Output the (X, Y) coordinate of the center of the cell containing the given text.  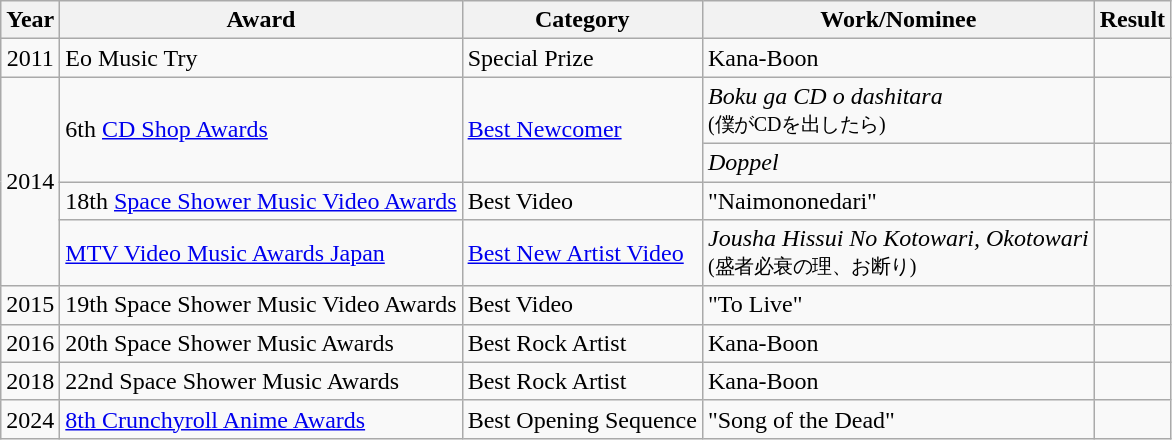
Special Prize (582, 58)
MTV Video Music Awards Japan (261, 254)
"Naimononedari" (898, 201)
Boku ga CD o dashitara (僕がCDを出したら) (898, 110)
2014 (30, 182)
2024 (30, 419)
8th Crunchyroll Anime Awards (261, 419)
22nd Space Shower Music Awards (261, 381)
2016 (30, 343)
Best New Artist Video (582, 254)
18th Space Shower Music Video Awards (261, 201)
"To Live" (898, 305)
19th Space Shower Music Video Awards (261, 305)
Doppel (898, 162)
Result (1132, 20)
Award (261, 20)
Jousha Hissui No Kotowari, Okotowari (盛者必衰の理、お断り) (898, 254)
6th CD Shop Awards (261, 130)
Best Opening Sequence (582, 419)
2011 (30, 58)
"Song of the Dead" (898, 419)
2015 (30, 305)
20th Space Shower Music Awards (261, 343)
Eo Music Try (261, 58)
Category (582, 20)
2018 (30, 381)
Best Newcomer (582, 130)
Year (30, 20)
Work/Nominee (898, 20)
